Capture the cell that displays the provided text and extract its [x, y] central coordinate. 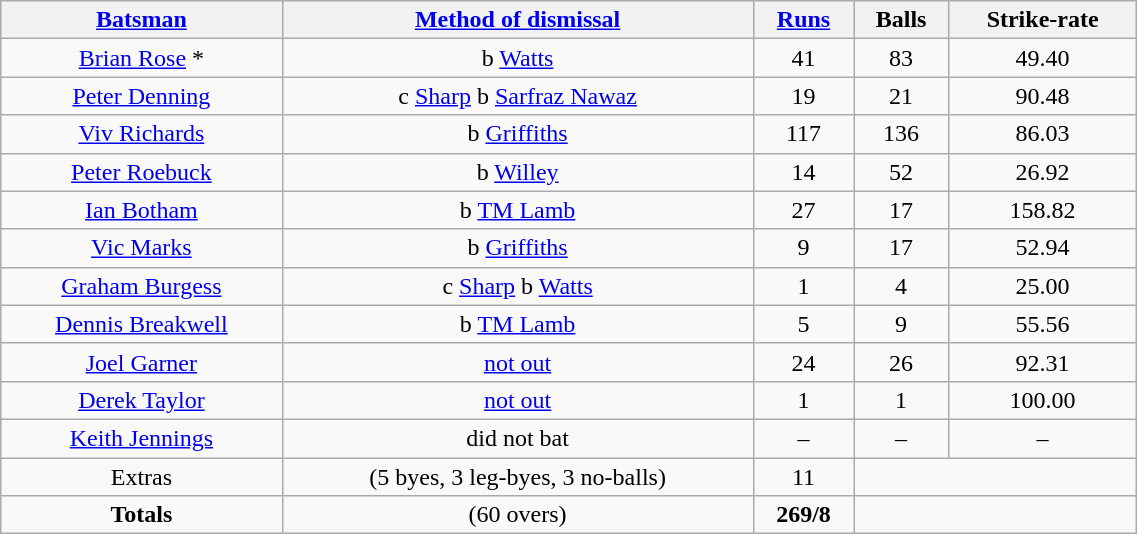
did not bat [518, 438]
41 [804, 58]
Dennis Breakwell [142, 324]
Derek Taylor [142, 400]
Vic Marks [142, 248]
19 [804, 96]
26 [902, 362]
(60 overs) [518, 515]
b Willey [518, 172]
49.40 [1042, 58]
Extras [142, 477]
86.03 [1042, 134]
25.00 [1042, 286]
Peter Roebuck [142, 172]
11 [804, 477]
Balls [902, 20]
Brian Rose * [142, 58]
14 [804, 172]
24 [804, 362]
Keith Jennings [142, 438]
Viv Richards [142, 134]
136 [902, 134]
Totals [142, 515]
Strike-rate [1042, 20]
Runs [804, 20]
Joel Garner [142, 362]
92.31 [1042, 362]
c Sharp b Sarfraz Nawaz [518, 96]
21 [902, 96]
117 [804, 134]
90.48 [1042, 96]
55.56 [1042, 324]
27 [804, 210]
52.94 [1042, 248]
83 [902, 58]
269/8 [804, 515]
Graham Burgess [142, 286]
100.00 [1042, 400]
c Sharp b Watts [518, 286]
52 [902, 172]
4 [902, 286]
b Watts [518, 58]
Peter Denning [142, 96]
26.92 [1042, 172]
(5 byes, 3 leg-byes, 3 no-balls) [518, 477]
Ian Botham [142, 210]
Method of dismissal [518, 20]
5 [804, 324]
Batsman [142, 20]
158.82 [1042, 210]
